Return the [X, Y] coordinate for the center point of the cell that contains the specified text.  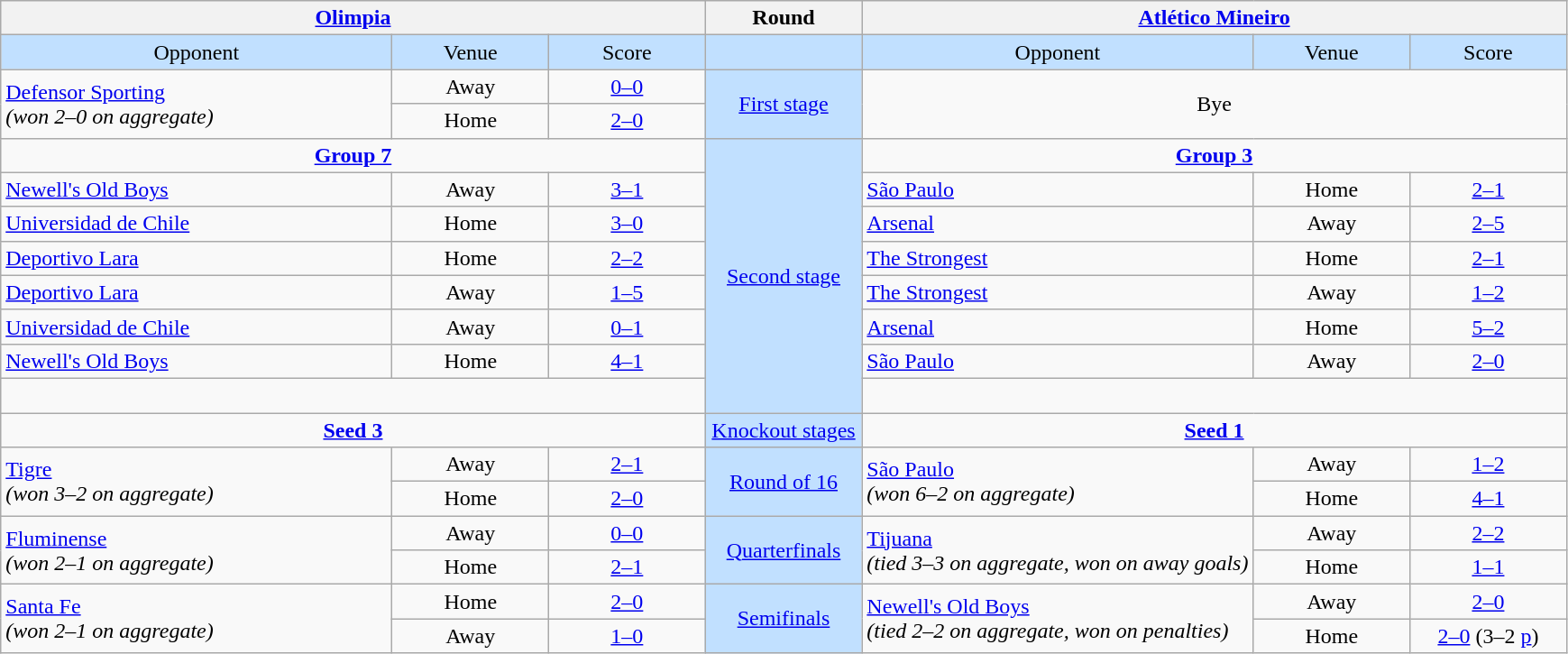
Bye [1214, 104]
Fluminense(won 2–1 on aggregate) [197, 550]
Santa Fe(won 2–1 on aggregate) [197, 619]
Round [784, 18]
5–2 [1489, 327]
Olimpia [353, 18]
Newell's Old Boys(tied 2–2 on aggregate, won on penalties) [1058, 619]
Tigre(won 3–2 on aggregate) [197, 482]
Group 7 [353, 155]
Group 3 [1214, 155]
2–5 [1489, 224]
First stage [784, 104]
Tijuana(tied 3–3 on aggregate, won on away goals) [1058, 550]
1–1 [1489, 567]
Round of 16 [784, 482]
Quarterfinals [784, 550]
Defensor Sporting(won 2–0 on aggregate) [197, 104]
Knockout stages [784, 430]
3–1 [628, 189]
1–5 [628, 292]
Seed 3 [353, 430]
Atlético Mineiro [1214, 18]
Seed 1 [1214, 430]
Second stage [784, 275]
1–0 [628, 636]
Semifinals [784, 619]
São Paulo(won 6–2 on aggregate) [1058, 482]
2–0 (3–2 p) [1489, 636]
3–0 [628, 224]
0–1 [628, 327]
